Detect which cell encompasses the target text, then output its (x, y) center coordinate. 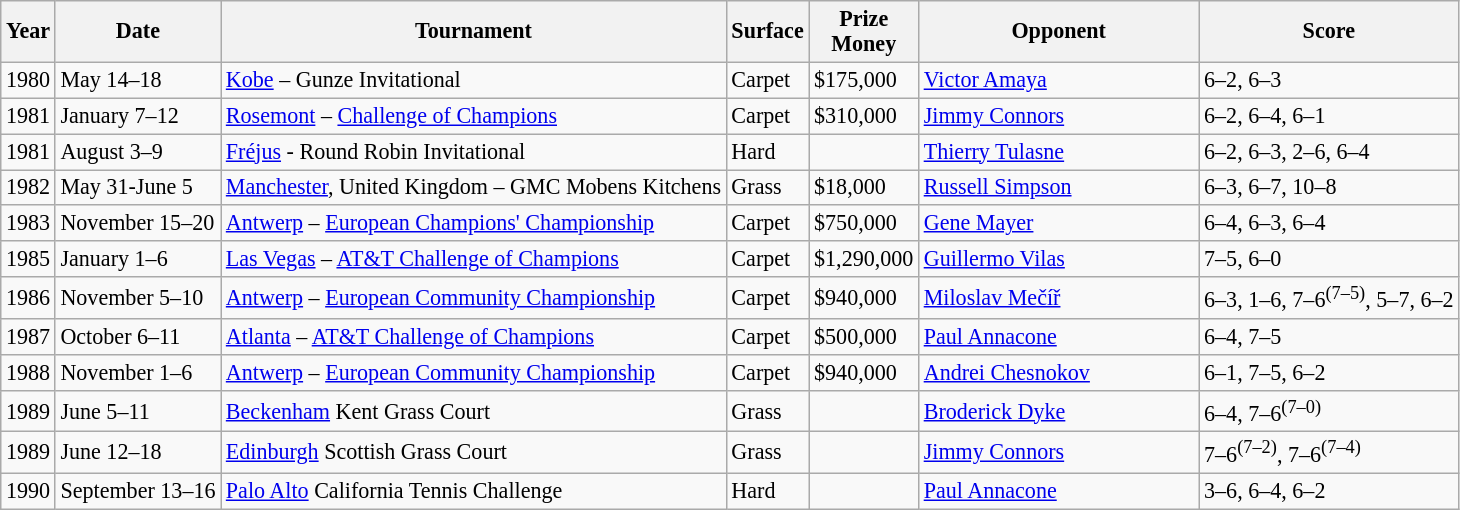
Palo Alto California Tennis Challenge (474, 491)
$500,000 (864, 336)
June 12–18 (138, 453)
1986 (28, 298)
May 31-June 5 (138, 187)
$750,000 (864, 223)
Atlanta – AT&T Challenge of Champions (474, 336)
Score (1329, 30)
November 5–10 (138, 298)
Opponent (1059, 30)
1988 (28, 372)
Las Vegas – AT&T Challenge of Champions (474, 259)
Manchester, United Kingdom – GMC Mobens Kitchens (474, 187)
August 3–9 (138, 151)
6–1, 7–5, 6–2 (1329, 372)
1985 (28, 259)
$18,000 (864, 187)
1990 (28, 491)
Year (28, 30)
Date (138, 30)
1980 (28, 80)
Broderick Dyke (1059, 411)
Kobe – Gunze Invitational (474, 80)
6–4, 6–3, 6–4 (1329, 223)
Rosemont – Challenge of Champions (474, 116)
November 15–20 (138, 223)
September 13–16 (138, 491)
3–6, 6–4, 6–2 (1329, 491)
Guillermo Vilas (1059, 259)
Antwerp – European Champions' Championship (474, 223)
Prize Money (864, 30)
Russell Simpson (1059, 187)
6–2, 6–3, 2–6, 6–4 (1329, 151)
$310,000 (864, 116)
6–4, 7–6(7–0) (1329, 411)
1983 (28, 223)
6–4, 7–5 (1329, 336)
Edinburgh Scottish Grass Court (474, 453)
6–2, 6–3 (1329, 80)
7–6(7–2), 7–6(7–4) (1329, 453)
Thierry Tulasne (1059, 151)
6–3, 6–7, 10–8 (1329, 187)
Surface (768, 30)
Fréjus - Round Robin Invitational (474, 151)
6–3, 1–6, 7–6(7–5), 5–7, 6–2 (1329, 298)
Andrei Chesnokov (1059, 372)
January 1–6 (138, 259)
7–5, 6–0 (1329, 259)
$1,290,000 (864, 259)
November 1–6 (138, 372)
$175,000 (864, 80)
October 6–11 (138, 336)
Victor Amaya (1059, 80)
1982 (28, 187)
6–2, 6–4, 6–1 (1329, 116)
1987 (28, 336)
Beckenham Kent Grass Court (474, 411)
January 7–12 (138, 116)
Gene Mayer (1059, 223)
June 5–11 (138, 411)
Miloslav Mečíř (1059, 298)
May 14–18 (138, 80)
Tournament (474, 30)
